Pinpoint the cell where the given text exists, returning its (x, y) midpoint coordinate. 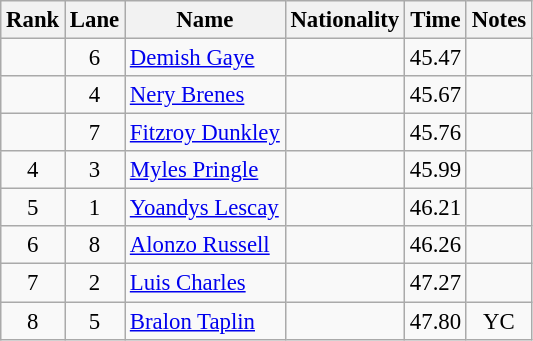
Fitzroy Dunkley (206, 133)
2 (95, 283)
Demish Gaye (206, 58)
46.21 (436, 208)
Notes (498, 20)
Time (436, 20)
1 (95, 208)
YC (498, 321)
Bralon Taplin (206, 321)
Rank (33, 20)
45.99 (436, 170)
Nery Brenes (206, 95)
3 (95, 170)
Alonzo Russell (206, 245)
47.27 (436, 283)
Nationality (344, 20)
Luis Charles (206, 283)
45.76 (436, 133)
45.67 (436, 95)
Name (206, 20)
45.47 (436, 58)
46.26 (436, 245)
Myles Pringle (206, 170)
47.80 (436, 321)
Yoandys Lescay (206, 208)
Lane (95, 20)
